Capture the cell that displays the provided text and extract its [X, Y] central coordinate. 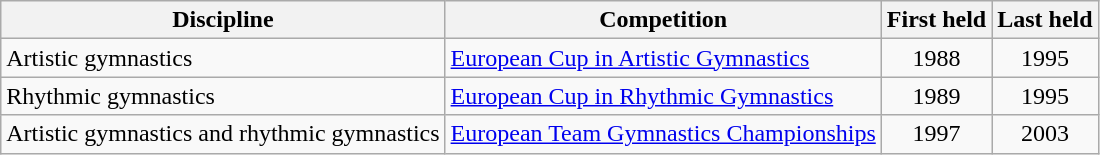
First held [936, 20]
European Cup in Artistic Gymnastics [663, 58]
European Cup in Rhythmic Gymnastics [663, 96]
European Team Gymnastics Championships [663, 134]
Discipline [223, 20]
Competition [663, 20]
1988 [936, 58]
Artistic gymnastics [223, 58]
Rhythmic gymnastics [223, 96]
Artistic gymnastics and rhythmic gymnastics [223, 134]
1997 [936, 134]
1989 [936, 96]
2003 [1045, 134]
Last held [1045, 20]
